Provide the (x, y) coordinate of the cell's center where the given text is located.  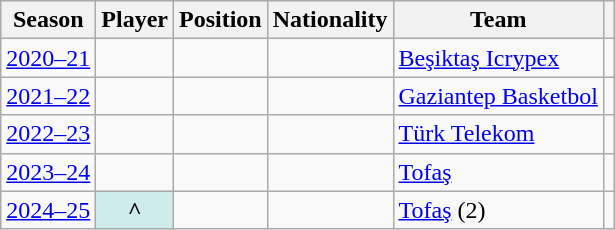
Gaziantep Basketbol (498, 96)
Tofaş (2) (498, 210)
Player (135, 20)
Season (48, 20)
2023–24 (48, 172)
Tofaş (498, 172)
Beşiktaş Icrypex (498, 58)
2021–22 (48, 96)
2024–25 (48, 210)
Position (221, 20)
^ (135, 210)
Team (498, 20)
Nationality (330, 20)
2020–21 (48, 58)
Türk Telekom (498, 134)
2022–23 (48, 134)
